For the text-containing cell, return its midpoint in (x, y) coordinate format. 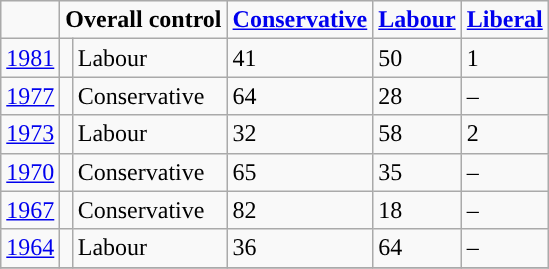
1977 (30, 96)
32 (300, 134)
82 (300, 210)
65 (300, 172)
2 (504, 134)
Liberal (504, 20)
1967 (30, 210)
18 (417, 210)
1981 (30, 58)
50 (417, 58)
Overall control (144, 20)
35 (417, 172)
28 (417, 96)
1 (504, 58)
1970 (30, 172)
1964 (30, 248)
1973 (30, 134)
41 (300, 58)
58 (417, 134)
36 (300, 248)
